Output the (x, y) coordinate of the center of the cell containing the given text.  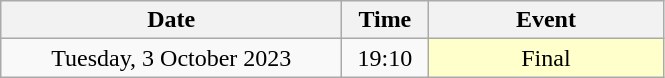
Date (172, 20)
Time (385, 20)
Event (546, 20)
19:10 (385, 58)
Final (546, 58)
Tuesday, 3 October 2023 (172, 58)
